Scan for the cell matching the given text and deliver its (x, y) coordinate at center. 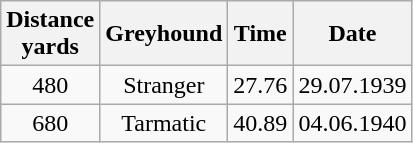
29.07.1939 (352, 85)
Distance yards (50, 34)
27.76 (260, 85)
Tarmatic (164, 123)
Greyhound (164, 34)
480 (50, 85)
04.06.1940 (352, 123)
Stranger (164, 85)
680 (50, 123)
Time (260, 34)
40.89 (260, 123)
Date (352, 34)
